From the cell containing the given text, extract its center point as [x, y] coordinate. 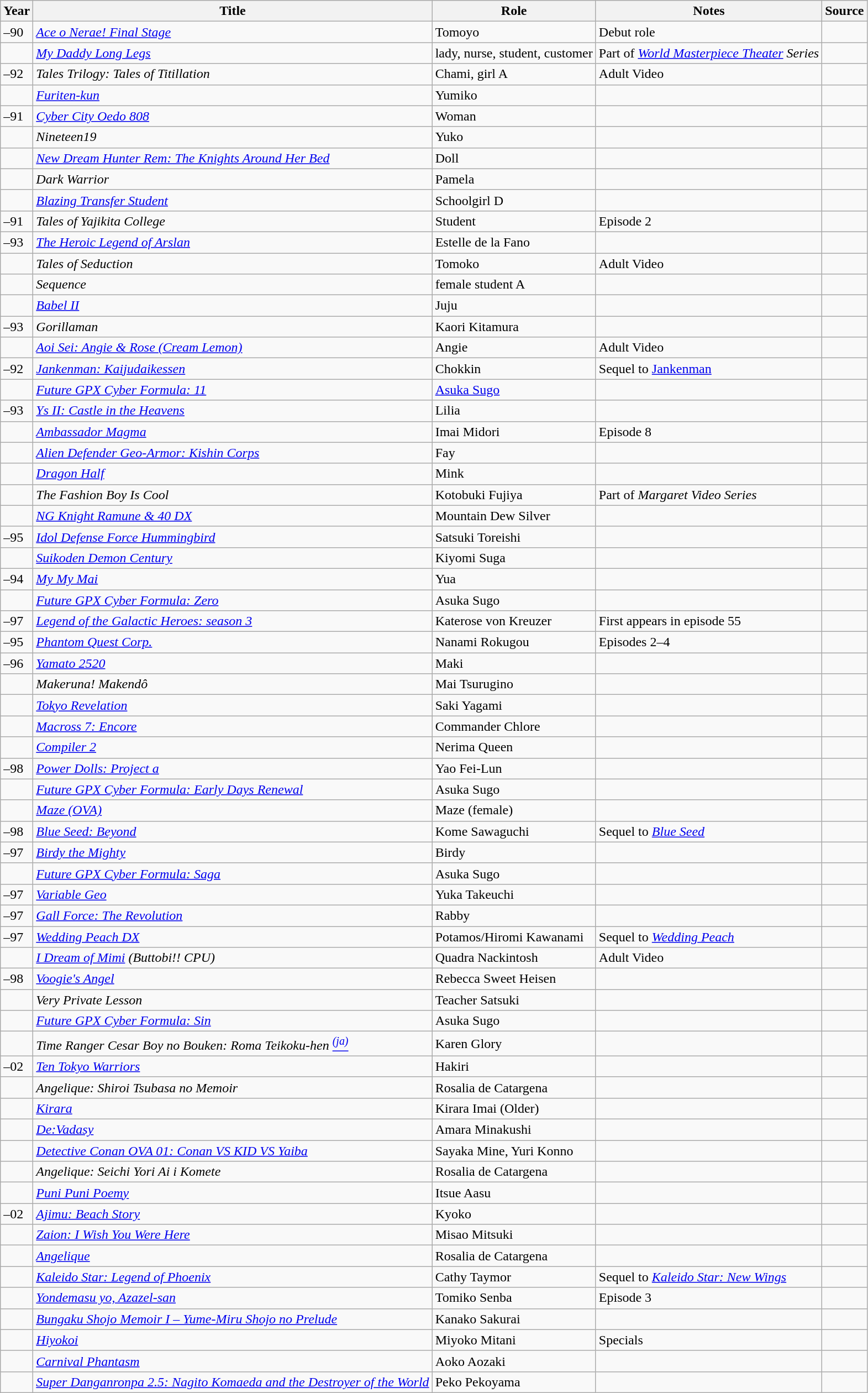
–90 [17, 32]
Source [844, 11]
Misao Mitsuki [514, 1235]
Tomiko Senba [514, 1298]
Commander Chlore [514, 726]
Kaori Kitamura [514, 327]
Saki Yagami [514, 705]
Babel II [233, 306]
Yuko [514, 137]
Jankenman: Kaijudaikessen [233, 369]
Quadra Nackintosh [514, 958]
Yumiko [514, 95]
The Fashion Boy Is Cool [233, 495]
Yuka Takeuchi [514, 894]
Tales of Yajikita College [233, 221]
Legend of the Galactic Heroes: season 3 [233, 621]
Kyoko [514, 1214]
Miyoko Mitani [514, 1340]
Yao Fei-Lun [514, 768]
Satsuki Toreishi [514, 537]
Nerima Queen [514, 747]
Juju [514, 306]
Angelique: Seichi Yori Ai i Komete [233, 1172]
Rebecca Sweet Heisen [514, 979]
Future GPX Cyber Formula: Early Days Renewal [233, 789]
Tomoyo [514, 32]
Pamela [514, 179]
Tales Trilogy: Tales of Titillation [233, 74]
Detective Conan OVA 01: Conan VS KID VS Yaiba [233, 1151]
Maze (OVA) [233, 810]
Sequel to Blue Seed [708, 831]
Wedding Peach DX [233, 937]
Idol Defense Force Hummingbird [233, 537]
Nanami Rokugou [514, 642]
Birdy the Mighty [233, 852]
Makeruna! Makendô [233, 684]
Carnival Phantasm [233, 1361]
Angelique: Shiroi Tsubasa no Memoir [233, 1087]
Macross 7: Encore [233, 726]
Time Ranger Cesar Boy no Bouken: Roma Teikoku-hen (ja) [233, 1044]
Dragon Half [233, 474]
NG Knight Ramune & 40 DX [233, 516]
Yamato 2520 [233, 663]
Schoolgirl D [514, 200]
Blazing Transfer Student [233, 200]
lady, nurse, student, customer [514, 53]
–94 [17, 579]
Sequel to Jankenman [708, 369]
Rabby [514, 915]
Alien Defender Geo-Armor: Kishin Corps [233, 453]
Part of World Masterpiece Theater Series [708, 53]
Mountain Dew Silver [514, 516]
Notes [708, 11]
Variable Geo [233, 894]
New Dream Hunter Rem: The Knights Around Her Bed [233, 158]
Amara Minakushi [514, 1130]
Birdy [514, 852]
Super Danganronpa 2.5: Nagito Komaeda and the Destroyer of the World [233, 1382]
Angie [514, 348]
Kanako Sakurai [514, 1319]
Blue Seed: Beyond [233, 831]
Ajimu: Beach Story [233, 1214]
Specials [708, 1340]
Aoko Aozaki [514, 1361]
Tokyo Revelation [233, 705]
Furiten-kun [233, 95]
I Dream of Mimi (Buttobi!! CPU) [233, 958]
Estelle de la Fano [514, 242]
De:Vadasy [233, 1130]
Aoi Sei: Angie & Rose (Cream Lemon) [233, 348]
Cathy Taymor [514, 1277]
Zaion: I Wish You Were Here [233, 1235]
Tales of Seduction [233, 264]
Suikoden Demon Century [233, 558]
Teacher Satsuki [514, 1000]
Sequence [233, 285]
Episodes 2–4 [708, 642]
Ambassador Magma [233, 432]
Woman [514, 116]
Debut role [708, 32]
Maki [514, 663]
Future GPX Cyber Formula: Zero [233, 600]
Kome Sawaguchi [514, 831]
Karen Glory [514, 1044]
Year [17, 11]
Title [233, 11]
Sequel to Kaleido Star: New Wings [708, 1277]
Fay [514, 453]
The Heroic Legend of Arslan [233, 242]
Mai Tsurugino [514, 684]
Compiler 2 [233, 747]
Future GPX Cyber Formula: 11 [233, 390]
Gorillaman [233, 327]
Lilia [514, 411]
Voogie's Angel [233, 979]
Episode 2 [708, 221]
Episode 8 [708, 432]
Doll [514, 158]
My Daddy Long Legs [233, 53]
Ten Tokyo Warriors [233, 1066]
Yua [514, 579]
Student [514, 221]
Very Private Lesson [233, 1000]
Itsue Aasu [514, 1193]
Cyber City Oedo 808 [233, 116]
Role [514, 11]
Chami, girl A [514, 74]
female student A [514, 285]
Dark Warrior [233, 179]
Kirara Imai (Older) [514, 1108]
Future GPX Cyber Formula: Saga [233, 873]
Gall Force: The Revolution [233, 915]
Nineteen19 [233, 137]
Hiyokoi [233, 1340]
Episode 3 [708, 1298]
Hakiri [514, 1066]
Chokkin [514, 369]
Tomoko [514, 264]
Kaleido Star: Legend of Phoenix [233, 1277]
First appears in episode 55 [708, 621]
–96 [17, 663]
Ace o Nerae! Final Stage [233, 32]
Ys II: Castle in the Heavens [233, 411]
Yondemasu yo, Azazel-san [233, 1298]
Imai Midori [514, 432]
Sequel to Wedding Peach [708, 937]
Power Dolls: Project a [233, 768]
Kiyomi Suga [514, 558]
Mink [514, 474]
My My Mai [233, 579]
Bungaku Shojo Memoir I – Yume-Miru Shojo no Prelude [233, 1319]
Angelique [233, 1256]
Kotobuki Fujiya [514, 495]
Puni Puni Poemy [233, 1193]
Katerose von Kreuzer [514, 621]
Phantom Quest Corp. [233, 642]
Kirara [233, 1108]
Potamos/Hiromi Kawanami [514, 937]
Maze (female) [514, 810]
Future GPX Cyber Formula: Sin [233, 1021]
Sayaka Mine, Yuri Konno [514, 1151]
Peko Pekoyama [514, 1382]
Part of Margaret Video Series [708, 495]
